Find where the given text appears and provide that cell's center as [X, Y] coordinate. 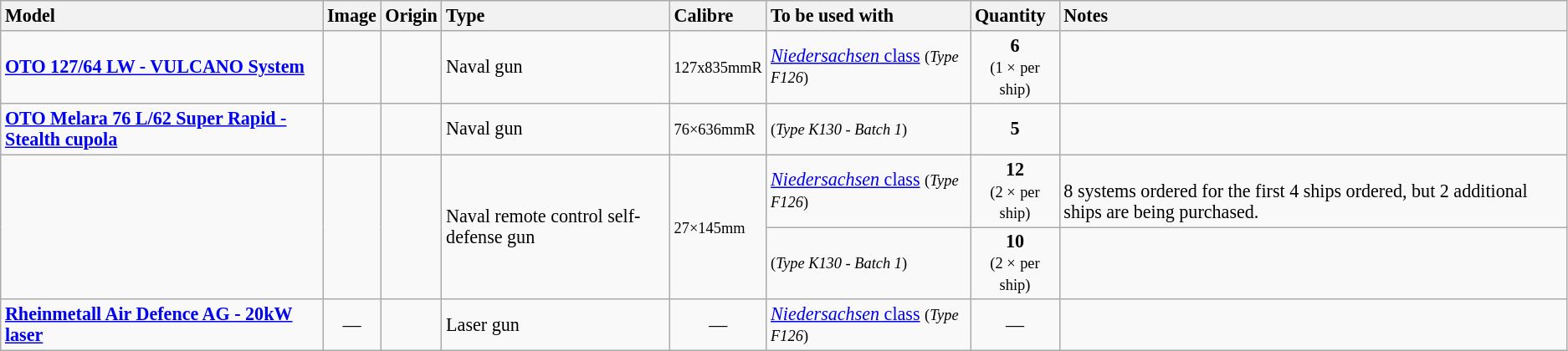
Model [162, 15]
Notes [1314, 15]
OTO Melara 76 L/62 Super Rapid - Stealth cupola [162, 129]
127x835mmR [718, 67]
5 [1015, 129]
Quantity [1015, 15]
6(1 × per ship) [1015, 67]
Image [351, 15]
76×636mmR [718, 129]
Calibre [718, 15]
Rheinmetall Air Defence AG - 20kW laser [162, 324]
Type [556, 15]
12(2 × per ship) [1015, 191]
8 systems ordered for the first 4 ships ordered, but 2 additional ships are being purchased. [1314, 191]
To be used with [869, 15]
OTO 127/64 LW - VULCANO System [162, 67]
Origin [412, 15]
10(2 × per ship) [1015, 262]
27×145mm [718, 226]
Laser gun [556, 324]
Naval remote control self-defense gun [556, 226]
